For the text-containing cell, return its midpoint in (X, Y) coordinate format. 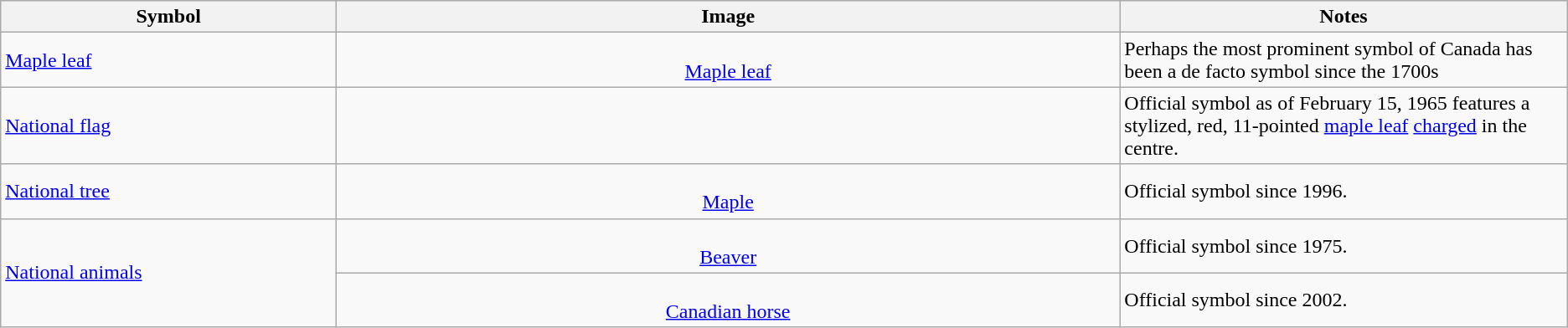
Symbol (169, 17)
Official symbol since 1996. (1344, 191)
Perhaps the most prominent symbol of Canada has been a de facto symbol since the 1700s (1344, 60)
Beaver (729, 246)
Maple (729, 191)
National tree (169, 191)
Official symbol since 1975. (1344, 246)
Image (729, 17)
Canadian horse (729, 300)
Official symbol as of February 15, 1965 features a stylized, red, 11-pointed maple leaf charged in the centre. (1344, 126)
Notes (1344, 17)
National animals (169, 273)
Official symbol since 2002. (1344, 300)
National flag (169, 126)
